Search for the cell housing the specified text and yield its [X, Y] center coordinate. 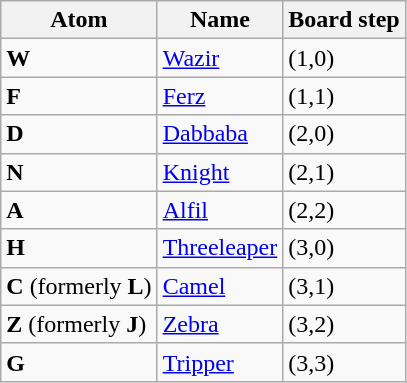
H [79, 248]
W [79, 58]
Threeleaper [220, 248]
Atom [79, 20]
Ferz [220, 96]
Knight [220, 172]
Tripper [220, 362]
Alfil [220, 210]
(2,2) [344, 210]
D [79, 134]
Z (formerly J) [79, 324]
G [79, 362]
Dabbaba [220, 134]
C (formerly L) [79, 286]
(1,0) [344, 58]
(3,3) [344, 362]
Name [220, 20]
Camel [220, 286]
(2,1) [344, 172]
Board step [344, 20]
(3,0) [344, 248]
N [79, 172]
(3,2) [344, 324]
(3,1) [344, 286]
Zebra [220, 324]
F [79, 96]
(2,0) [344, 134]
A [79, 210]
Wazir [220, 58]
(1,1) [344, 96]
